Scan for the cell matching the given text and deliver its [x, y] coordinate at center. 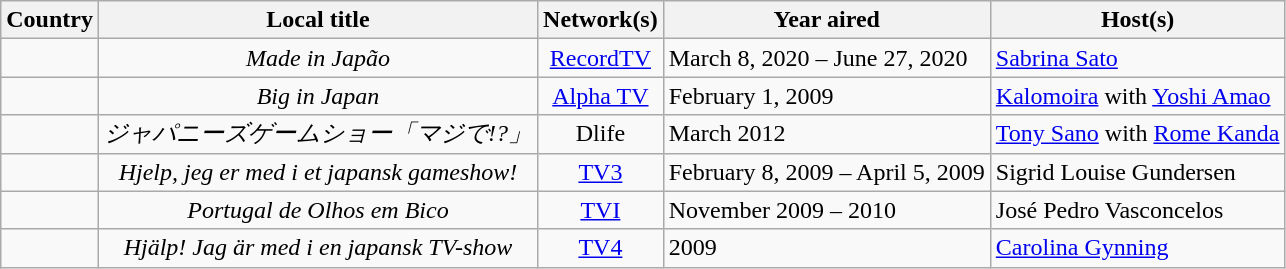
Sabrina Sato [1138, 58]
TVI [601, 210]
ジャパニーズゲームショー「マジで!?」 [318, 134]
February 1, 2009 [826, 96]
March 8, 2020 – June 27, 2020 [826, 58]
Network(s) [601, 20]
2009 [826, 248]
Made in Japão [318, 58]
Country [50, 20]
Dlife [601, 134]
Hjälp! Jag är med i en japansk TV-show [318, 248]
Carolina Gynning [1138, 248]
Kalomoira with Yoshi Amao [1138, 96]
Big in Japan [318, 96]
TV3 [601, 172]
Year aired [826, 20]
Host(s) [1138, 20]
November 2009 – 2010 [826, 210]
Hjelp, jeg er med i et japansk gameshow! [318, 172]
March 2012 [826, 134]
Portugal de Olhos em Bico [318, 210]
TV4 [601, 248]
José Pedro Vasconcelos [1138, 210]
Local title [318, 20]
Alpha TV [601, 96]
February 8, 2009 – April 5, 2009 [826, 172]
Tony Sano with Rome Kanda [1138, 134]
RecordTV [601, 58]
Sigrid Louise Gundersen [1138, 172]
